Search for the cell housing the specified text and yield its [X, Y] center coordinate. 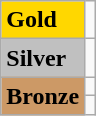
Silver [43, 58]
Bronze [43, 96]
Gold [43, 20]
